For the text-containing cell, return its midpoint in [x, y] coordinate format. 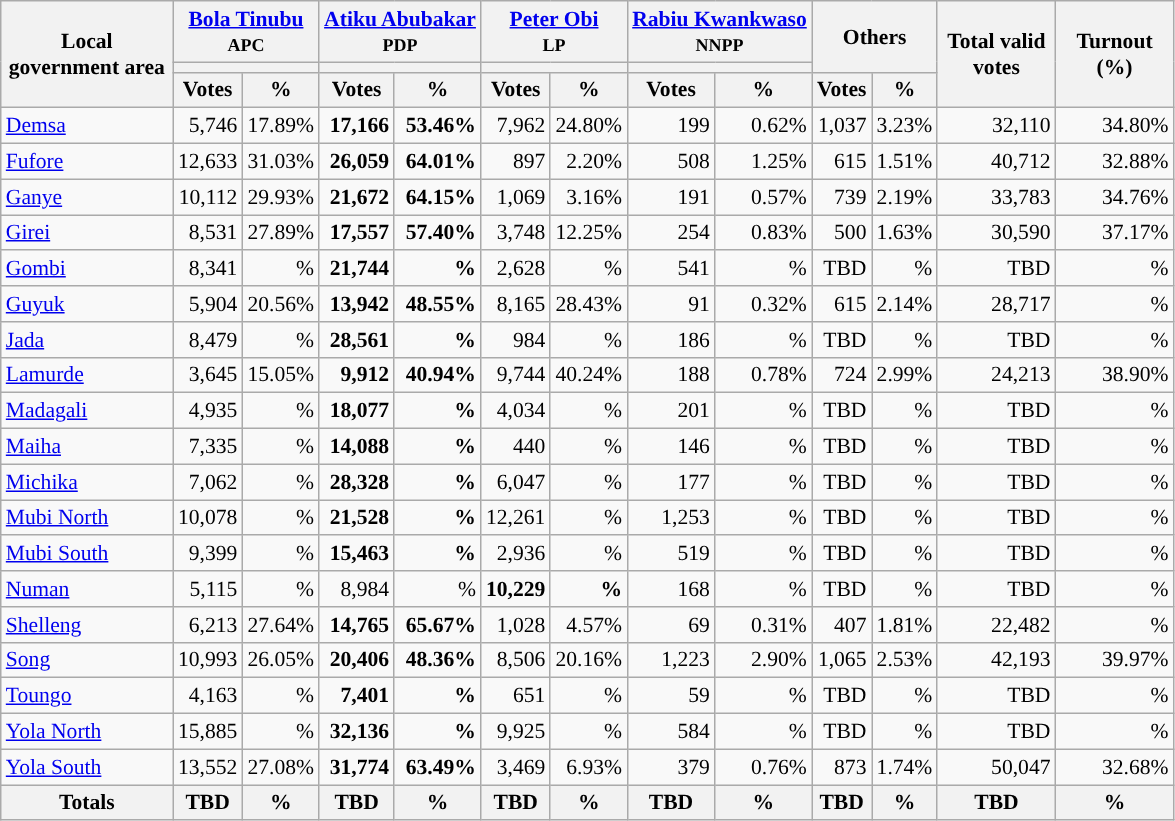
146 [671, 447]
21,744 [356, 269]
32.88% [1115, 162]
379 [671, 767]
4.57% [588, 625]
7,062 [208, 482]
Ganye [87, 197]
Peter ObiLP [554, 32]
3.16% [588, 197]
4,163 [208, 696]
0.57% [764, 197]
Numan [87, 589]
40,712 [996, 162]
Maiha [87, 447]
50,047 [996, 767]
1.25% [764, 162]
Turnout (%) [1115, 54]
2,936 [516, 554]
Total valid votes [996, 54]
Girei [87, 233]
508 [671, 162]
32,110 [996, 126]
Totals [87, 803]
1,028 [516, 625]
27.89% [280, 233]
28.43% [588, 304]
7,335 [208, 447]
57.40% [438, 233]
Shelleng [87, 625]
28,328 [356, 482]
Atiku AbubakarPDP [400, 32]
0.31% [764, 625]
Madagali [87, 411]
12.25% [588, 233]
21,672 [356, 197]
1,069 [516, 197]
38.90% [1115, 375]
Yola North [87, 732]
500 [842, 233]
10,993 [208, 660]
3,645 [208, 375]
12,633 [208, 162]
53.46% [438, 126]
91 [671, 304]
Mubi South [87, 554]
Jada [87, 340]
10,112 [208, 197]
2.99% [905, 375]
3,469 [516, 767]
48.55% [438, 304]
30,590 [996, 233]
10,229 [516, 589]
42,193 [996, 660]
13,942 [356, 304]
0.76% [764, 767]
2.20% [588, 162]
873 [842, 767]
2.19% [905, 197]
5,904 [208, 304]
27.08% [280, 767]
20.16% [588, 660]
2.53% [905, 660]
4,935 [208, 411]
8,165 [516, 304]
Lamurde [87, 375]
Local government area [87, 54]
584 [671, 732]
21,528 [356, 518]
Others [875, 36]
69 [671, 625]
31,774 [356, 767]
63.49% [438, 767]
18,077 [356, 411]
Fufore [87, 162]
Gombi [87, 269]
Demsa [87, 126]
29.93% [280, 197]
33,783 [996, 197]
3.23% [905, 126]
1,253 [671, 518]
32.68% [1115, 767]
201 [671, 411]
0.83% [764, 233]
1,223 [671, 660]
199 [671, 126]
8,506 [516, 660]
6,213 [208, 625]
Mubi North [87, 518]
37.17% [1115, 233]
440 [516, 447]
17.89% [280, 126]
5,746 [208, 126]
Bola TinubuAPC [246, 32]
Guyuk [87, 304]
Michika [87, 482]
2,628 [516, 269]
897 [516, 162]
65.67% [438, 625]
34.76% [1115, 197]
0.78% [764, 375]
24.80% [588, 126]
2.90% [764, 660]
4,034 [516, 411]
6,047 [516, 482]
20.56% [280, 304]
8,479 [208, 340]
14,088 [356, 447]
541 [671, 269]
10,078 [208, 518]
15,463 [356, 554]
8,531 [208, 233]
739 [842, 197]
1,065 [842, 660]
Toungo [87, 696]
Yola South [87, 767]
64.15% [438, 197]
12,261 [516, 518]
2.14% [905, 304]
1.51% [905, 162]
27.64% [280, 625]
0.62% [764, 126]
31.03% [280, 162]
59 [671, 696]
28,717 [996, 304]
1.74% [905, 767]
13,552 [208, 767]
32,136 [356, 732]
186 [671, 340]
1.63% [905, 233]
651 [516, 696]
28,561 [356, 340]
188 [671, 375]
7,962 [516, 126]
22,482 [996, 625]
48.36% [438, 660]
407 [842, 625]
984 [516, 340]
5,115 [208, 589]
519 [671, 554]
9,399 [208, 554]
39.97% [1115, 660]
64.01% [438, 162]
Song [87, 660]
24,213 [996, 375]
7,401 [356, 696]
9,744 [516, 375]
177 [671, 482]
17,166 [356, 126]
17,557 [356, 233]
1,037 [842, 126]
15.05% [280, 375]
0.32% [764, 304]
8,984 [356, 589]
168 [671, 589]
191 [671, 197]
Rabiu KwankwasoNNPP [720, 32]
1.81% [905, 625]
20,406 [356, 660]
40.24% [588, 375]
3,748 [516, 233]
724 [842, 375]
26.05% [280, 660]
15,885 [208, 732]
26,059 [356, 162]
254 [671, 233]
34.80% [1115, 126]
14,765 [356, 625]
9,925 [516, 732]
6.93% [588, 767]
9,912 [356, 375]
8,341 [208, 269]
40.94% [438, 375]
